Return the [x, y] coordinate for the center point of the cell that contains the specified text.  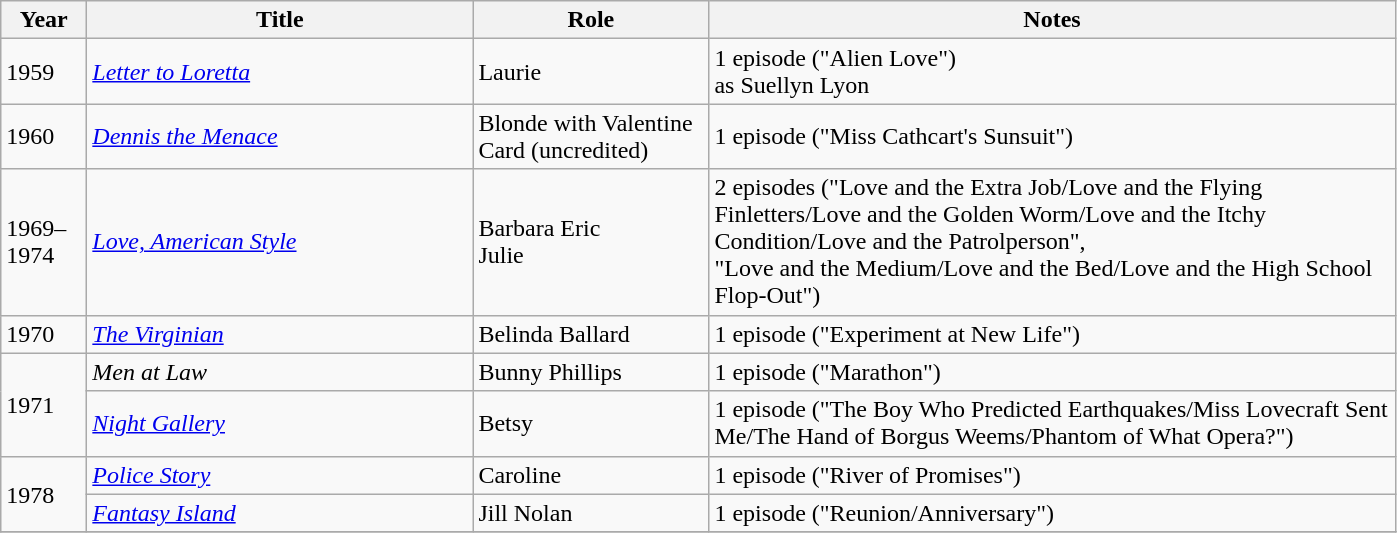
Barbara EricJulie [591, 242]
1 episode ("Marathon") [1052, 372]
1 episode ("Experiment at New Life") [1052, 334]
Role [591, 20]
Belinda Ballard [591, 334]
Police Story [280, 475]
1 episode ("The Boy Who Predicted Earthquakes/Miss Lovecraft Sent Me/The Hand of Borgus Weems/Phantom of What Opera?") [1052, 424]
1 episode ("River of Promises") [1052, 475]
1 episode ("Alien Love")as Suellyn Lyon [1052, 72]
Men at Law [280, 372]
Blonde with Valentine Card (uncredited) [591, 136]
1978 [44, 494]
Bunny Phillips [591, 372]
Letter to Loretta [280, 72]
Betsy [591, 424]
Night Gallery [280, 424]
Year [44, 20]
1970 [44, 334]
Notes [1052, 20]
1971 [44, 404]
Laurie [591, 72]
1 episode ("Reunion/Anniversary") [1052, 513]
Caroline [591, 475]
1 episode ("Miss Cathcart's Sunsuit") [1052, 136]
1960 [44, 136]
Jill Nolan [591, 513]
1969–1974 [44, 242]
Title [280, 20]
The Virginian [280, 334]
1959 [44, 72]
Fantasy Island [280, 513]
Dennis the Menace [280, 136]
Love, American Style [280, 242]
